Scan for the cell matching the given text and deliver its (x, y) coordinate at center. 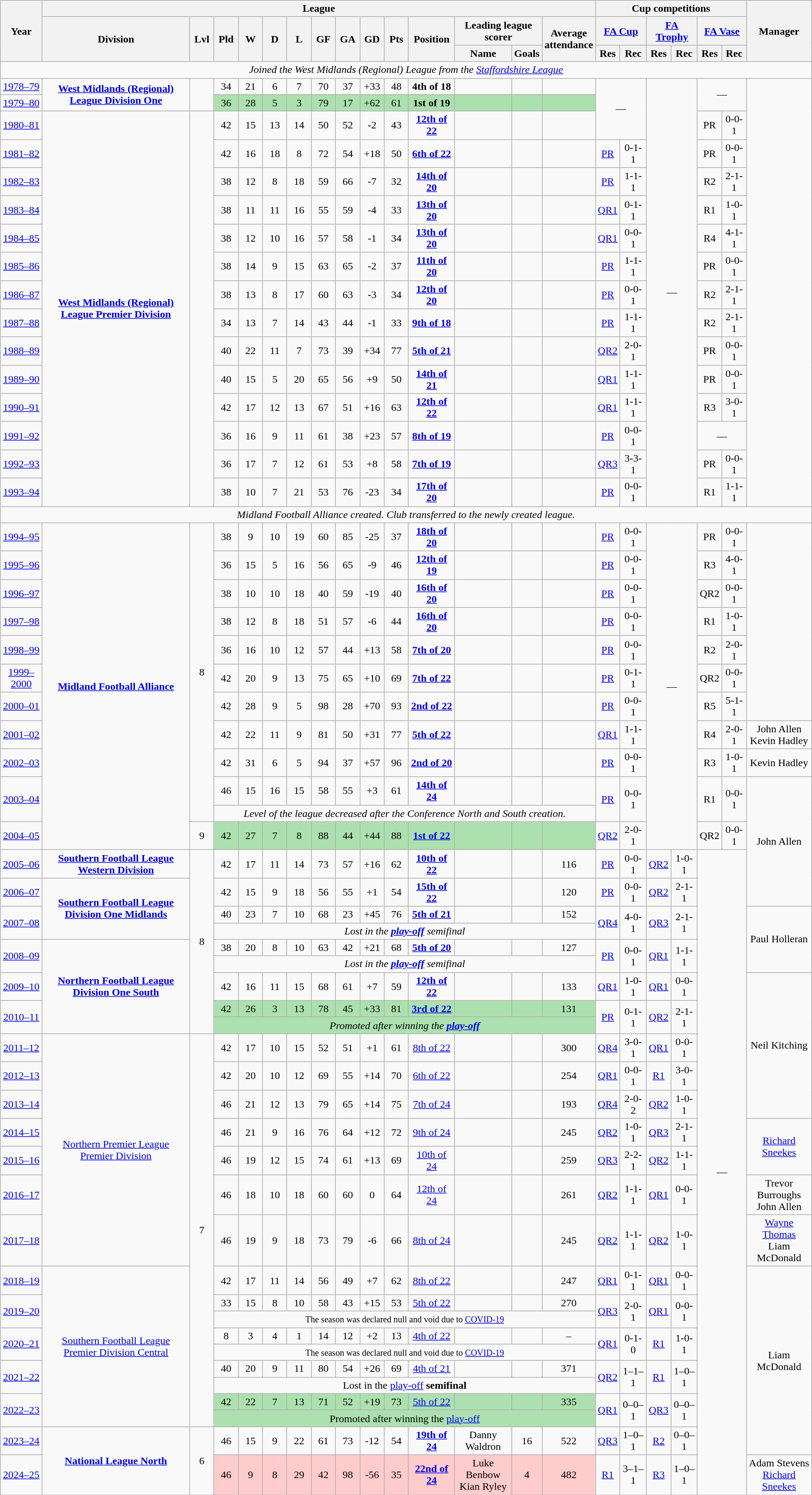
-12 (372, 1440)
1998–99 (21, 650)
5th of 20 (432, 947)
2021–22 (21, 1377)
+44 (372, 836)
2nd of 22 (432, 706)
Cup competitions (671, 9)
2018–19 (21, 1281)
+31 (372, 734)
4-1-1 (734, 238)
-9 (372, 565)
FA Cup (621, 31)
2017–18 (21, 1241)
22nd of 24 (432, 1475)
131 (569, 1009)
120 (569, 892)
D (275, 39)
+19 (372, 1402)
Northern Premier LeaguePremier Division (116, 1150)
2-2-1 (633, 1161)
+12 (372, 1132)
31 (250, 763)
67 (324, 408)
1997–98 (21, 621)
-3 (372, 294)
GD (372, 39)
Luke BenbowKian Ryley (483, 1475)
GF (324, 39)
17th of 20 (432, 492)
26 (250, 1009)
18th of 20 (432, 537)
1984–85 (21, 238)
2nd of 20 (432, 763)
14th of 21 (432, 379)
Trevor BurroughsJohn Allen (779, 1195)
12th of 20 (432, 294)
2-0-2 (633, 1104)
0 (372, 1195)
1990–91 (21, 408)
14th of 24 (432, 791)
14th of 20 (432, 181)
Goals (527, 53)
Lvl (202, 39)
74 (324, 1161)
1987–88 (21, 323)
12th of 24 (432, 1195)
+15 (372, 1303)
1983–84 (21, 210)
85 (348, 537)
Richard Sneekes (779, 1147)
247 (569, 1281)
2005–06 (21, 864)
19th of 24 (432, 1440)
W (250, 39)
-23 (372, 492)
8th of 19 (432, 436)
-7 (372, 181)
Southern Football LeaguePremier Division Central (116, 1347)
2024–25 (21, 1475)
7th of 19 (432, 464)
29 (299, 1475)
Manager (779, 31)
2013–14 (21, 1104)
1989–90 (21, 379)
2004–05 (21, 836)
49 (348, 1281)
R5 (710, 706)
3-3-1 (633, 464)
2020–21 (21, 1344)
10th of 22 (432, 864)
7th of 22 (432, 678)
259 (569, 1161)
27 (250, 836)
270 (569, 1303)
Paul Holleran (779, 939)
Name (483, 53)
5-1-1 (734, 706)
1986–87 (21, 294)
Adam StevensRichard Sneekes (779, 1475)
+8 (372, 464)
2022–23 (21, 1410)
482 (569, 1475)
2008–09 (21, 956)
78 (324, 1009)
+21 (372, 947)
+23 (372, 436)
2000–01 (21, 706)
1992–93 (21, 464)
133 (569, 987)
94 (324, 763)
152 (569, 915)
Leading league scorer (498, 31)
-19 (372, 593)
193 (569, 1104)
1 (299, 1336)
9th of 24 (432, 1132)
2002–03 (21, 763)
93 (396, 706)
71 (324, 1402)
Position (432, 39)
+18 (372, 154)
GA (348, 39)
7th of 20 (432, 650)
National League North (116, 1460)
– (569, 1336)
L (299, 39)
+2 (372, 1336)
80 (324, 1369)
Southern Football LeagueDivision One Midlands (116, 908)
Southern Football LeagueWestern Division (116, 864)
Joined the West Midlands (Regional) League from the Staffordshire League (406, 70)
32 (396, 181)
4th of 18 (432, 86)
2014–15 (21, 1132)
8th of 24 (432, 1241)
1994–95 (21, 537)
West Midlands (Regional) League Division One (116, 95)
4th of 22 (432, 1336)
Midland Football Alliance (116, 686)
2001–02 (21, 734)
John Allen (779, 842)
4th of 21 (432, 1369)
Pts (396, 39)
2010–11 (21, 1017)
+57 (372, 763)
1985–86 (21, 266)
12th of 19 (432, 565)
Kevin Hadley (779, 763)
+45 (372, 915)
+26 (372, 1369)
+34 (372, 351)
+3 (372, 791)
Wayne ThomasLiam McDonald (779, 1241)
+70 (372, 706)
1996–97 (21, 593)
1979–80 (21, 103)
1981–82 (21, 154)
+9 (372, 379)
+10 (372, 678)
371 (569, 1369)
2011–12 (21, 1047)
FA Trophy (671, 31)
1st of 22 (432, 836)
Averageattendance (569, 39)
Midland Football Alliance created. Club transferred to the newly created league. (406, 515)
Pld (226, 39)
1980–81 (21, 125)
2003–04 (21, 799)
Northern Football LeagueDivision One South (116, 987)
7th of 24 (432, 1104)
2007–08 (21, 923)
-56 (372, 1475)
0-1-0 (633, 1344)
1st of 19 (432, 103)
2015–16 (21, 1161)
2019–20 (21, 1311)
Neil Kitching (779, 1045)
Year (21, 31)
48 (396, 86)
League (319, 9)
1988–89 (21, 351)
Danny Waldron (483, 1440)
1991–92 (21, 436)
45 (348, 1009)
Division (116, 39)
3rd of 22 (432, 1009)
15th of 22 (432, 892)
261 (569, 1195)
West Midlands (Regional) League Premier Division (116, 309)
+62 (372, 103)
1978–79 (21, 86)
11th of 20 (432, 266)
127 (569, 947)
FA Vase (722, 31)
300 (569, 1047)
Level of the league decreased after the Conference North and South creation. (405, 813)
3–1–1 (633, 1475)
335 (569, 1402)
2006–07 (21, 892)
2009–10 (21, 987)
1982–83 (21, 181)
522 (569, 1440)
9th of 18 (432, 323)
1999–2000 (21, 678)
2012–13 (21, 1076)
-4 (372, 210)
2016–17 (21, 1195)
1993–94 (21, 492)
1–1–1 (633, 1377)
1995–96 (21, 565)
2023–24 (21, 1440)
254 (569, 1076)
39 (348, 351)
116 (569, 864)
10th of 24 (432, 1161)
96 (396, 763)
35 (396, 1475)
John AllenKevin Hadley (779, 734)
Liam McDonald (779, 1361)
-25 (372, 537)
